Search for the cell housing the specified text and yield its (x, y) center coordinate. 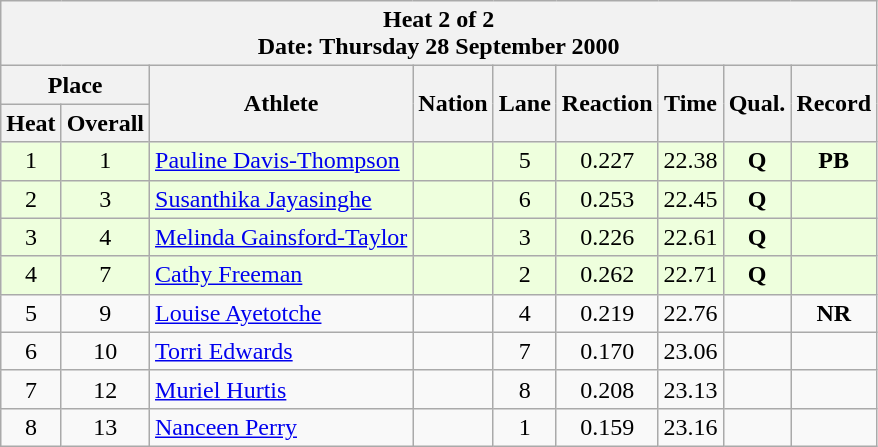
Time (690, 104)
23.13 (690, 389)
Melinda Gainsford-Taylor (282, 237)
0.219 (607, 313)
0.159 (607, 427)
0.208 (607, 389)
23.06 (690, 351)
13 (105, 427)
22.76 (690, 313)
Nanceen Perry (282, 427)
Heat (31, 123)
0.170 (607, 351)
Pauline Davis-Thompson (282, 161)
0.262 (607, 275)
Heat 2 of 2 Date: Thursday 28 September 2000 (439, 34)
Place (76, 85)
Nation (453, 104)
Qual. (757, 104)
23.16 (690, 427)
Torri Edwards (282, 351)
Louise Ayetotche (282, 313)
22.71 (690, 275)
22.61 (690, 237)
0.226 (607, 237)
10 (105, 351)
Susanthika Jayasinghe (282, 199)
Athlete (282, 104)
Overall (105, 123)
Lane (524, 104)
22.38 (690, 161)
PB (834, 161)
0.253 (607, 199)
Muriel Hurtis (282, 389)
0.227 (607, 161)
Reaction (607, 104)
9 (105, 313)
22.45 (690, 199)
12 (105, 389)
NR (834, 313)
Record (834, 104)
Cathy Freeman (282, 275)
